Find where the given text appears and provide that cell's center as (x, y) coordinate. 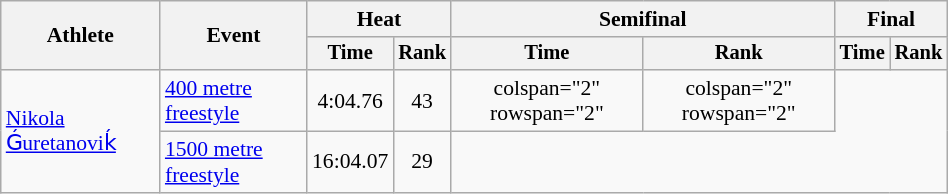
Semifinal (643, 19)
400 metre freestyle (234, 100)
Heat (379, 19)
43 (422, 100)
Final (892, 19)
Athlete (80, 36)
Event (234, 36)
16:04.07 (350, 162)
29 (422, 162)
4:04.76 (350, 100)
Nikola Ǵuretanoviḱ (80, 131)
1500 metre freestyle (234, 162)
